Return [x, y] of the center of cell containing provided text 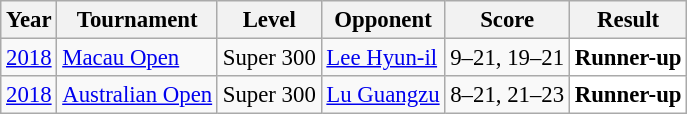
Level [269, 20]
Australian Open [138, 95]
Tournament [138, 20]
9–21, 19–21 [507, 58]
Macau Open [138, 58]
Lee Hyun-il [383, 58]
Opponent [383, 20]
Lu Guangzu [383, 95]
8–21, 21–23 [507, 95]
Result [628, 20]
Year [29, 20]
Score [507, 20]
